Capture the cell that displays the provided text and extract its (x, y) central coordinate. 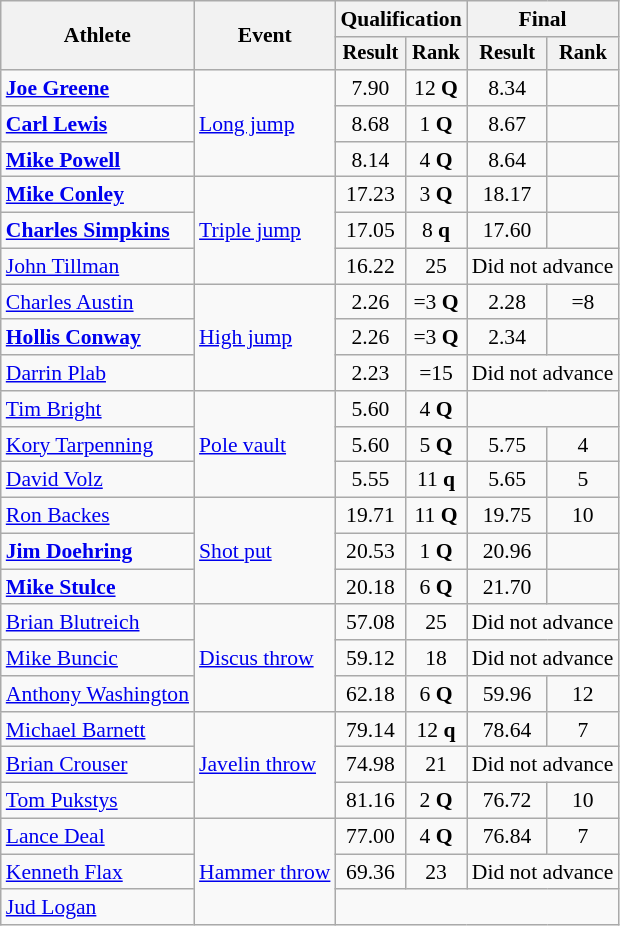
Qualification (400, 19)
20.18 (370, 587)
2 Q (436, 801)
20.96 (508, 552)
62.18 (370, 694)
19.75 (508, 516)
11 q (436, 480)
12 q (436, 730)
7.90 (370, 88)
High jump (264, 338)
2.34 (508, 338)
17.60 (508, 231)
Mike Buncic (98, 658)
Hammer throw (264, 872)
2.28 (508, 302)
57.08 (370, 623)
Charles Austin (98, 302)
2.23 (370, 373)
Mike Stulce (98, 587)
3 Q (436, 195)
Carl Lewis (98, 124)
78.64 (508, 730)
Michael Barnett (98, 730)
5.75 (508, 445)
81.16 (370, 801)
69.36 (370, 872)
8 q (436, 231)
Brian Crouser (98, 765)
David Volz (98, 480)
Athlete (98, 36)
12 Q (436, 88)
Triple jump (264, 230)
Event (264, 36)
Charles Simpkins (98, 231)
4 (582, 445)
79.14 (370, 730)
Shot put (264, 552)
8.34 (508, 88)
Darrin Plab (98, 373)
8.67 (508, 124)
Ron Backes (98, 516)
76.84 (508, 837)
Kenneth Flax (98, 872)
8.64 (508, 160)
5.55 (370, 480)
Javelin throw (264, 766)
77.00 (370, 837)
Tim Bright (98, 409)
Tom Pukstys (98, 801)
20.53 (370, 552)
18 (436, 658)
Jim Doehring (98, 552)
8.68 (370, 124)
John Tillman (98, 267)
59.12 (370, 658)
74.98 (370, 765)
Hollis Conway (98, 338)
Jud Logan (98, 908)
Joe Greene (98, 88)
Lance Deal (98, 837)
Long jump (264, 124)
Final (543, 19)
Pole vault (264, 444)
Mike Conley (98, 195)
=8 (582, 302)
21 (436, 765)
59.96 (508, 694)
8.14 (370, 160)
16.22 (370, 267)
18.17 (508, 195)
11 Q (436, 516)
5 (582, 480)
Discus throw (264, 658)
Brian Blutreich (98, 623)
=15 (436, 373)
17.05 (370, 231)
5 Q (436, 445)
17.23 (370, 195)
23 (436, 872)
Kory Tarpenning (98, 445)
12 (582, 694)
Mike Powell (98, 160)
21.70 (508, 587)
Anthony Washington (98, 694)
19.71 (370, 516)
76.72 (508, 801)
5.65 (508, 480)
